Return (x, y) of the center of cell containing provided text 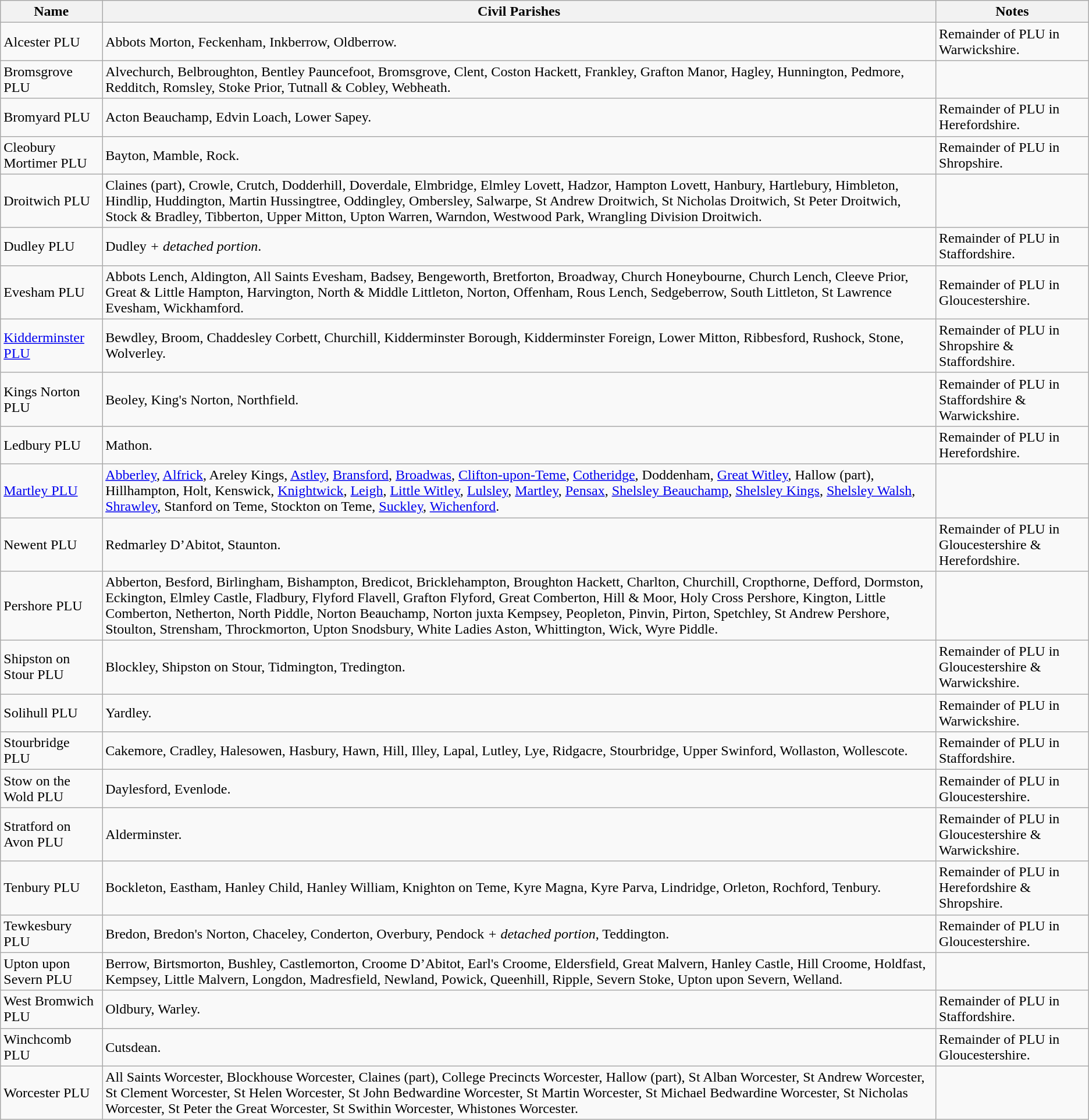
Stourbridge PLU (51, 751)
Redmarley D’Abitot, Staunton. (519, 545)
Abbots Morton, Feckenham, Inkberrow, Oldberrow. (519, 42)
Pershore PLU (51, 606)
Winchcomb PLU (51, 1047)
Kidderminster PLU (51, 346)
West Bromwich PLU (51, 1009)
Cleobury Mortimer PLU (51, 155)
Stow on the Wold PLU (51, 789)
Upton upon Severn PLU (51, 972)
Tewkesbury PLU (51, 933)
Shipston on Stour PLU (51, 667)
Remainder of PLU in Shropshire & Staffordshire. (1012, 346)
Tenbury PLU (51, 888)
Solihull PLU (51, 713)
Stratford on Avon PLU (51, 834)
Remainder of PLU in Staffordshire & Warwickshire. (1012, 399)
Worcester PLU (51, 1093)
Droitwich PLU (51, 201)
Alcester PLU (51, 42)
Dudley + detached portion. (519, 247)
Remainder of PLU in Herefordshire & Shropshire. (1012, 888)
Remainder of PLU in Gloucestershire & Herefordshire. (1012, 545)
Yardley. (519, 713)
Bredon, Bredon's Norton, Chaceley, Conderton, Overbury, Pendock + detached portion, Teddington. (519, 933)
Newent PLU (51, 545)
Civil Parishes (519, 12)
Daylesford, Evenlode. (519, 789)
Oldbury, Warley. (519, 1009)
Cakemore, Cradley, Halesowen, Hasbury, Hawn, Hill, Illey, Lapal, Lutley, Lye, Ridgacre, Stourbridge, Upper Swinford, Wollaston, Wollescote. (519, 751)
Blockley, Shipston on Stour, Tidmington, Tredington. (519, 667)
Bromyard PLU (51, 118)
Name (51, 12)
Mathon. (519, 445)
Ledbury PLU (51, 445)
Acton Beauchamp, Edvin Loach, Lower Sapey. (519, 118)
Bayton, Mamble, Rock. (519, 155)
Alderminster. (519, 834)
Notes (1012, 12)
Bewdley, Broom, Chaddesley Corbett, Churchill, Kidderminster Borough, Kidderminster Foreign, Lower Mitton, Ribbesford, Rushock, Stone, Wolverley. (519, 346)
Remainder of PLU in Shropshire. (1012, 155)
Cutsdean. (519, 1047)
Dudley PLU (51, 247)
Kings Norton PLU (51, 399)
Bockleton, Eastham, Hanley Child, Hanley William, Knighton on Teme, Kyre Magna, Kyre Parva, Lindridge, Orleton, Rochford, Tenbury. (519, 888)
Evesham PLU (51, 292)
Beoley, King's Norton, Northfield. (519, 399)
Martley PLU (51, 490)
Bromsgrove PLU (51, 79)
